Return (X, Y) of the center of cell containing provided text 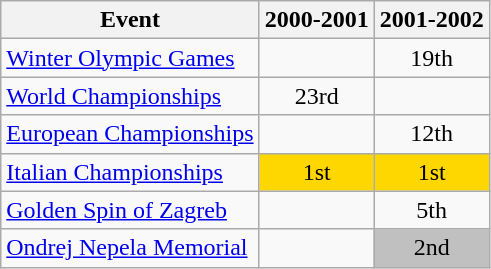
Golden Spin of Zagreb (130, 210)
Ondrej Nepela Memorial (130, 248)
2nd (432, 248)
5th (432, 210)
European Championships (130, 134)
Winter Olympic Games (130, 58)
Italian Championships (130, 172)
2001-2002 (432, 20)
23rd (316, 96)
2000-2001 (316, 20)
World Championships (130, 96)
Event (130, 20)
19th (432, 58)
12th (432, 134)
